Extract the (x, y) coordinate from the center of the cell holding the provided text.  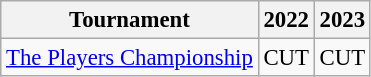
2023 (342, 20)
Tournament (130, 20)
2022 (286, 20)
The Players Championship (130, 58)
